Capture the cell that displays the provided text and extract its [X, Y] central coordinate. 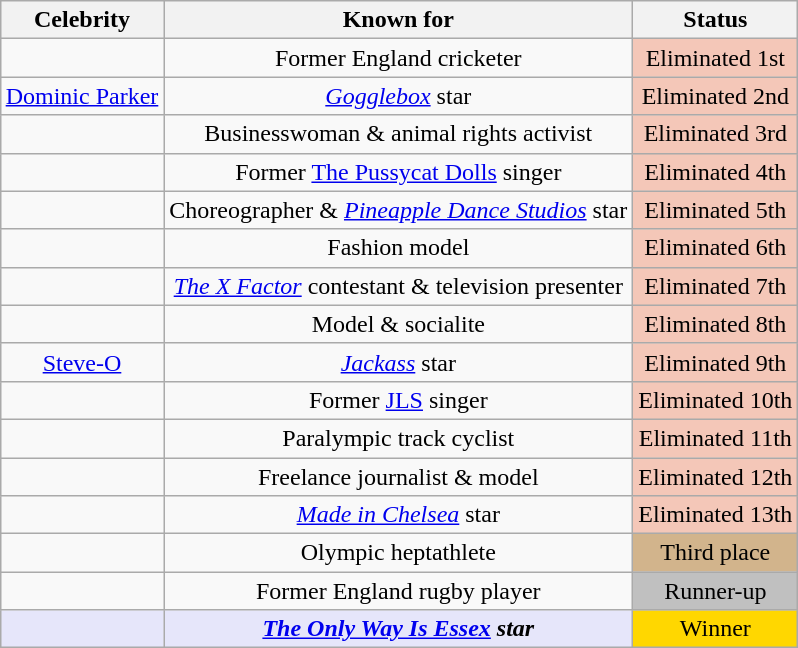
The X Factor contestant & television presenter [398, 286]
Made in Chelsea star [398, 515]
Eliminated 3rd [716, 134]
Former England rugby player [398, 591]
Eliminated 6th [716, 248]
Known for [398, 20]
The Only Way Is Essex star [398, 629]
Businesswoman & animal rights activist [398, 134]
Eliminated 9th [716, 362]
Celebrity [82, 20]
Steve-O [82, 362]
Fashion model [398, 248]
Eliminated 11th [716, 438]
Eliminated 2nd [716, 96]
Model & socialite [398, 324]
Former JLS singer [398, 400]
Status [716, 20]
Eliminated 4th [716, 172]
Olympic heptathlete [398, 553]
Choreographer & Pineapple Dance Studios star [398, 210]
Winner [716, 629]
Eliminated 7th [716, 286]
Eliminated 1st [716, 58]
Gogglebox star [398, 96]
Jackass star [398, 362]
Third place [716, 553]
Eliminated 5th [716, 210]
Former The Pussycat Dolls singer [398, 172]
Paralympic track cyclist [398, 438]
Eliminated 13th [716, 515]
Eliminated 10th [716, 400]
Dominic Parker [82, 96]
Runner-up [716, 591]
Eliminated 12th [716, 477]
Former England cricketer [398, 58]
Freelance journalist & model [398, 477]
Eliminated 8th [716, 324]
